Provide the [X, Y] coordinate of the cell's center where the given text is located.  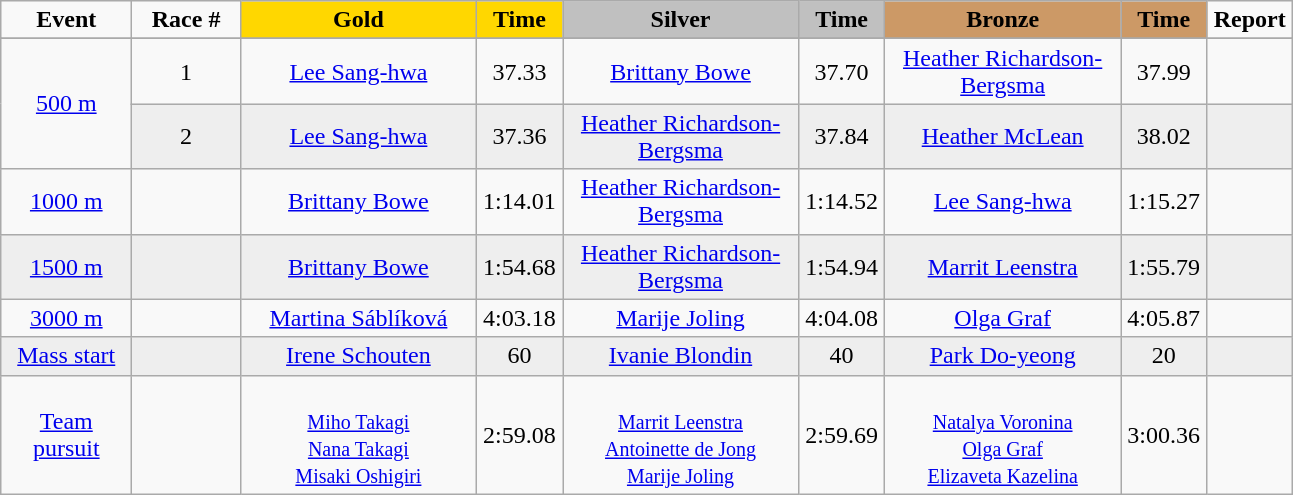
500 m [66, 104]
4:05.87 [1164, 318]
2:59.08 [519, 434]
4:03.18 [519, 318]
38.02 [1164, 136]
37.99 [1164, 72]
60 [519, 356]
Bronze [1003, 20]
Race # [186, 20]
3000 m [66, 318]
37.84 [842, 136]
Olga Graf [1003, 318]
37.36 [519, 136]
1:54.94 [842, 266]
3:00.36 [1164, 434]
Miho TakagiNana TakagiMisaki Oshigiri [358, 434]
1:14.52 [842, 202]
20 [1164, 356]
1500 m [66, 266]
40 [842, 356]
Team pursuit [66, 434]
Mass start [66, 356]
Marrit Leenstra [1003, 266]
Report [1250, 20]
2 [186, 136]
2:59.69 [842, 434]
1:55.79 [1164, 266]
Heather McLean [1003, 136]
Event [66, 20]
Park Do-yeong [1003, 356]
4:04.08 [842, 318]
1 [186, 72]
Marrit LeenstraAntoinette de JongMarije Joling [680, 434]
Silver [680, 20]
1:15.27 [1164, 202]
37.70 [842, 72]
1:14.01 [519, 202]
1:54.68 [519, 266]
Marije Joling [680, 318]
1000 m [66, 202]
Ivanie Blondin [680, 356]
Martina Sáblíková [358, 318]
Natalya VoroninaOlga GrafElizaveta Kazelina [1003, 434]
37.33 [519, 72]
Gold [358, 20]
Irene Schouten [358, 356]
